From the cell containing the given text, extract its center point as (X, Y) coordinate. 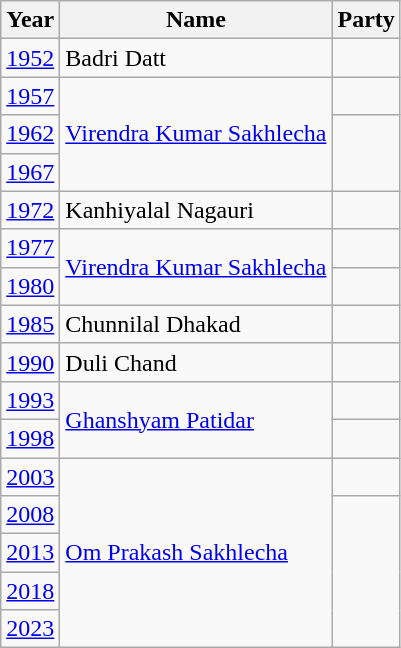
Duli Chand (196, 362)
1980 (30, 286)
Ghanshyam Patidar (196, 419)
Party (366, 20)
2008 (30, 515)
1998 (30, 438)
1957 (30, 96)
1967 (30, 172)
1952 (30, 58)
1972 (30, 210)
2023 (30, 629)
Badri Datt (196, 58)
Chunnilal Dhakad (196, 324)
2013 (30, 553)
Name (196, 20)
1993 (30, 400)
1990 (30, 362)
1977 (30, 248)
Om Prakash Sakhlecha (196, 553)
1962 (30, 134)
2018 (30, 591)
Year (30, 20)
2003 (30, 477)
1985 (30, 324)
Kanhiyalal Nagauri (196, 210)
